Output the (x, y) coordinate of the center of the cell containing the given text.  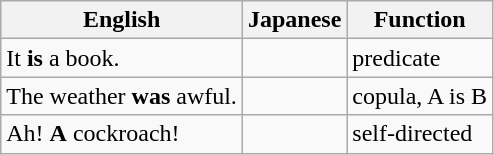
It is a book. (122, 58)
self‑directed (420, 134)
copula, A is B (420, 96)
Function (420, 20)
The weather was awful. (122, 96)
English (122, 20)
Japanese (294, 20)
Ah! A cockroach! (122, 134)
predicate (420, 58)
